Scan for the cell matching the given text and deliver its (X, Y) coordinate at center. 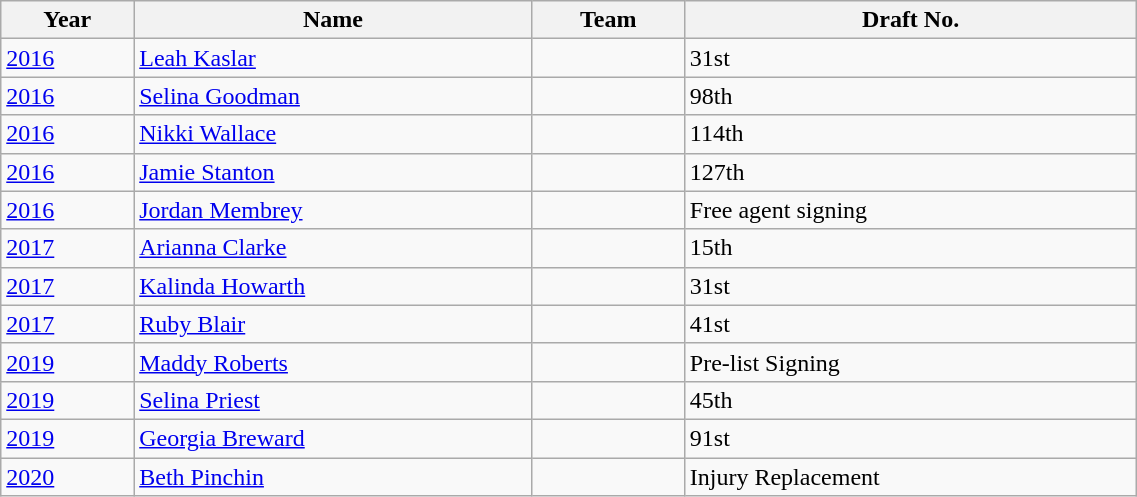
Injury Replacement (910, 477)
41st (910, 324)
Maddy Roberts (334, 362)
114th (910, 134)
Jordan Membrey (334, 210)
45th (910, 400)
Pre-list Signing (910, 362)
Ruby Blair (334, 324)
15th (910, 248)
Selina Priest (334, 400)
Year (68, 20)
Name (334, 20)
Arianna Clarke (334, 248)
127th (910, 172)
Jamie Stanton (334, 172)
Selina Goodman (334, 96)
Leah Kaslar (334, 58)
2020 (68, 477)
Draft No. (910, 20)
Nikki Wallace (334, 134)
98th (910, 96)
Free agent signing (910, 210)
91st (910, 438)
Beth Pinchin (334, 477)
Team (608, 20)
Georgia Breward (334, 438)
Kalinda Howarth (334, 286)
